Output the (x, y) coordinate of the center of the cell containing the given text.  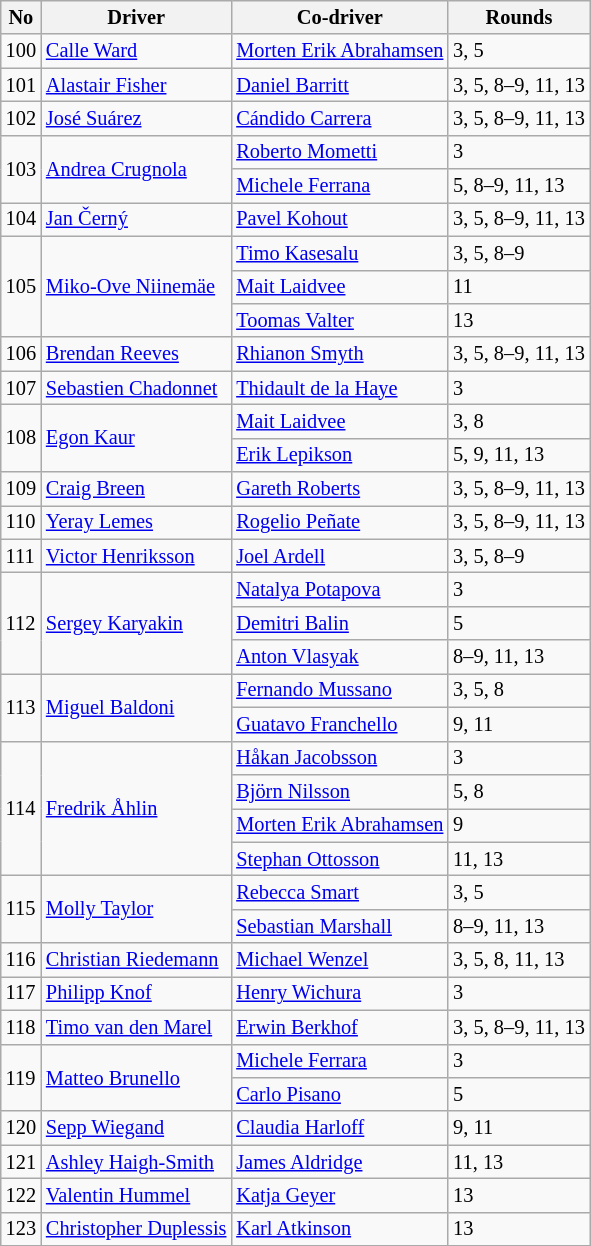
Calle Ward (136, 51)
Daniel Barritt (340, 85)
Matteo Brunello (136, 1078)
106 (21, 354)
Miko-Ove Niinemäe (136, 286)
117 (21, 993)
Alastair Fisher (136, 85)
3, 5, 8, 11, 13 (518, 960)
Victor Henriksson (136, 556)
Toomas Valter (340, 320)
100 (21, 51)
Rebecca Smart (340, 892)
Philipp Knof (136, 993)
Carlo Pisano (340, 1094)
101 (21, 85)
116 (21, 960)
5, 8–9, 11, 13 (518, 186)
Karl Atkinson (340, 1229)
Egon Kaur (136, 438)
Miguel Baldoni (136, 706)
112 (21, 622)
113 (21, 706)
Craig Breen (136, 489)
107 (21, 388)
3, 5, 8 (518, 690)
108 (21, 438)
Sebastian Marshall (340, 926)
José Suárez (136, 118)
109 (21, 489)
118 (21, 1027)
5, 8 (518, 791)
Thidault de la Haye (340, 388)
Erik Lepikson (340, 455)
5, 9, 11, 13 (518, 455)
Jan Černý (136, 219)
James Aldridge (340, 1162)
Sergey Karyakin (136, 622)
Natalya Potapova (340, 589)
Rogelio Peñate (340, 522)
Claudia Harloff (340, 1128)
Yeray Lemes (136, 522)
Demitri Balin (340, 623)
111 (21, 556)
Driver (136, 17)
Joel Ardell (340, 556)
119 (21, 1078)
No (21, 17)
Gareth Roberts (340, 489)
122 (21, 1195)
11 (518, 287)
Ashley Haigh-Smith (136, 1162)
Erwin Berkhof (340, 1027)
Rhianon Smyth (340, 354)
Cándido Carrera (340, 118)
115 (21, 908)
Co-driver (340, 17)
Sepp Wiegand (136, 1128)
Christopher Duplessis (136, 1229)
114 (21, 808)
Brendan Reeves (136, 354)
Timo Kasesalu (340, 253)
123 (21, 1229)
9 (518, 825)
Håkan Jacobsson (340, 758)
120 (21, 1128)
Stephan Ottosson (340, 859)
Anton Vlasyak (340, 657)
Timo van den Marel (136, 1027)
Rounds (518, 17)
103 (21, 168)
Michele Ferrana (340, 186)
Andrea Crugnola (136, 168)
3, 8 (518, 421)
Michael Wenzel (340, 960)
Björn Nilsson (340, 791)
104 (21, 219)
Christian Riedemann (136, 960)
Henry Wichura (340, 993)
105 (21, 286)
Molly Taylor (136, 908)
Michele Ferrara (340, 1061)
Katja Geyer (340, 1195)
Sebastien Chadonnet (136, 388)
Roberto Mometti (340, 152)
Fredrik Åhlin (136, 808)
121 (21, 1162)
Fernando Mussano (340, 690)
Guatavo Franchello (340, 724)
Valentin Hummel (136, 1195)
102 (21, 118)
Pavel Kohout (340, 219)
110 (21, 522)
